Find where the given text appears and provide that cell's center as [x, y] coordinate. 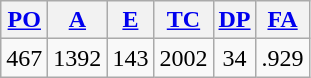
E [130, 20]
FA [282, 20]
DP [234, 20]
467 [24, 58]
TC [184, 20]
A [78, 20]
.929 [282, 58]
PO [24, 20]
2002 [184, 58]
143 [130, 58]
1392 [78, 58]
34 [234, 58]
